Return the (X, Y) coordinate for the center point of the cell that contains the specified text.  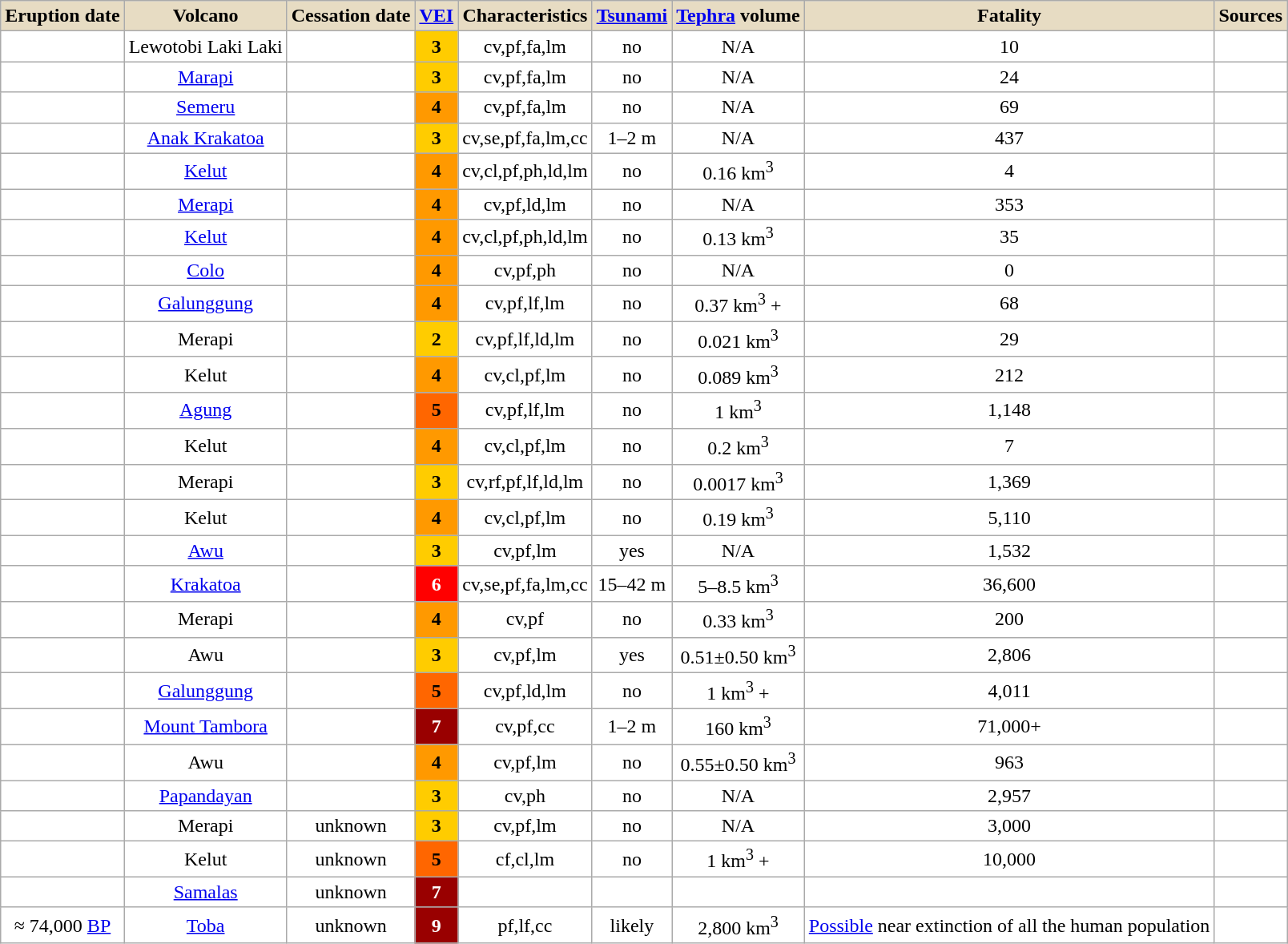
200 (1009, 620)
1,148 (1009, 410)
Samalas (205, 892)
160 km3 (739, 726)
0.021 km3 (739, 340)
5,110 (1009, 518)
≈ 74,000 BP (62, 925)
36,600 (1009, 583)
Papandayan (205, 796)
2,957 (1009, 796)
0.51±0.50 km3 (739, 656)
437 (1009, 138)
2,800 km3 (739, 925)
Marapi (205, 77)
2,806 (1009, 656)
Mount Tambora (205, 726)
6 (437, 583)
69 (1009, 107)
1,369 (1009, 482)
Tsunami (632, 16)
cv,ph (525, 796)
Possible near extinction of all the human population (1009, 925)
Anak Krakatoa (205, 138)
963 (1009, 763)
cf,cl,lm (525, 859)
68 (1009, 303)
0.19 km3 (739, 518)
VEI (437, 16)
cv,pf (525, 620)
1 km3 (739, 410)
3,000 (1009, 826)
35 (1009, 237)
9 (437, 925)
Volcano (205, 16)
353 (1009, 204)
5–8.5 km3 (739, 583)
15–42 m (632, 583)
Toba (205, 925)
1,532 (1009, 551)
cv,pf,cc (525, 726)
0.2 km3 (739, 447)
Colo (205, 270)
10 (1009, 46)
Eruption date (62, 16)
0.13 km3 (739, 237)
0.33 km3 (739, 620)
0.0017 km3 (739, 482)
Lewotobi Laki Laki (205, 46)
29 (1009, 340)
cv,pf,lf,ld,lm (525, 340)
cv,rf,pf,lf,ld,lm (525, 482)
4,011 (1009, 691)
0 (1009, 270)
0.16 km3 (739, 171)
Krakatoa (205, 583)
10,000 (1009, 859)
Semeru (205, 107)
cv,pf,ph (525, 270)
24 (1009, 77)
Agung (205, 410)
pf,lf,cc (525, 925)
Sources (1251, 16)
Characteristics (525, 16)
Cessation date (351, 16)
likely (632, 925)
Fatality (1009, 16)
71,000+ (1009, 726)
2 (437, 340)
Tephra volume (739, 16)
0.55±0.50 km3 (739, 763)
212 (1009, 375)
0.089 km3 (739, 375)
0.37 km3 + (739, 303)
